Determine the (X, Y) coordinate at the center of the cell enclosing the given text.  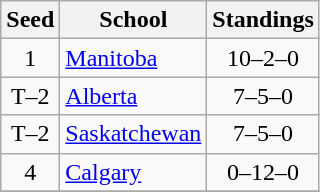
Seed (30, 20)
Saskatchewan (134, 134)
Manitoba (134, 58)
Standings (263, 20)
Alberta (134, 96)
4 (30, 172)
10–2–0 (263, 58)
School (134, 20)
0–12–0 (263, 172)
Calgary (134, 172)
1 (30, 58)
